Determine the [X, Y] coordinate at the center of the cell enclosing the given text.  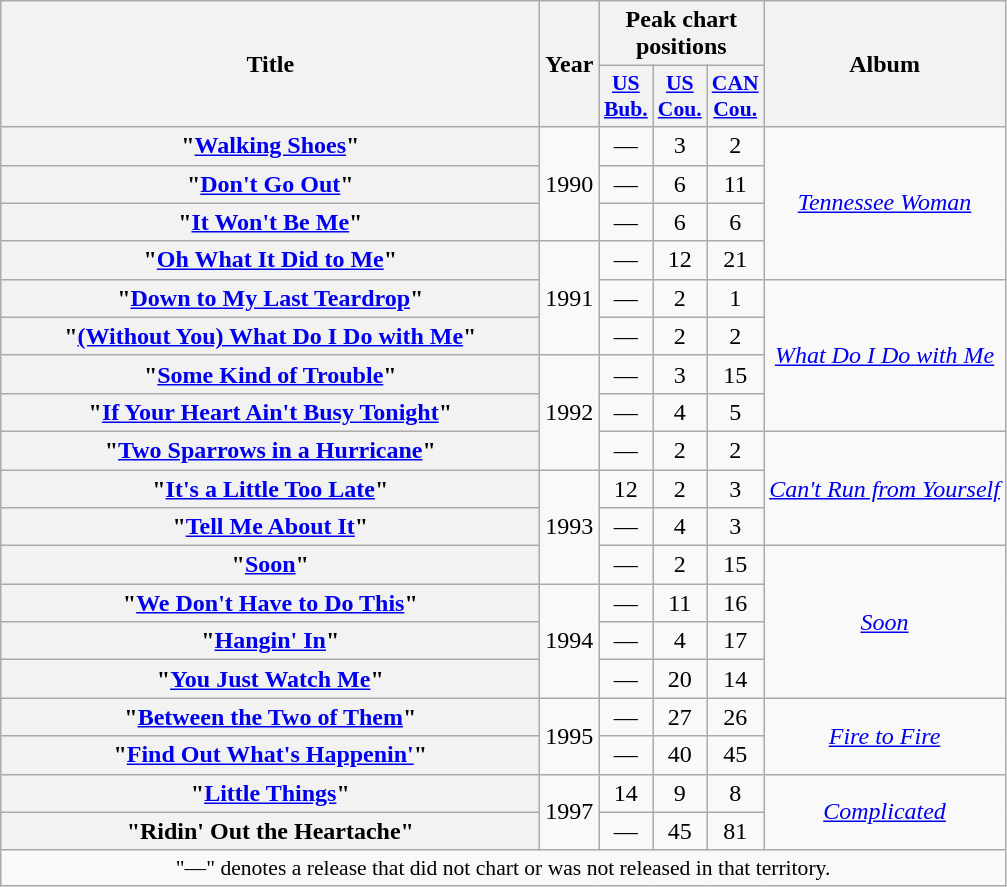
"If Your Heart Ain't Busy Tonight" [270, 412]
"Tell Me About It" [270, 527]
1 [736, 298]
Soon [885, 622]
"You Just Watch Me" [270, 679]
5 [736, 412]
USBub. [626, 96]
Can't Run from Yourself [885, 488]
27 [680, 717]
26 [736, 717]
Peak chart positions [682, 34]
USCou. [680, 96]
What Do I Do with Me [885, 355]
1991 [570, 298]
Year [570, 64]
1993 [570, 527]
"Don't Go Out" [270, 184]
1992 [570, 412]
8 [736, 793]
"Some Kind of Trouble" [270, 374]
"Walking Shoes" [270, 146]
"Two Sparrows in a Hurricane" [270, 450]
"Down to My Last Teardrop" [270, 298]
Title [270, 64]
17 [736, 641]
1990 [570, 184]
1997 [570, 812]
"(Without You) What Do I Do with Me" [270, 336]
Fire to Fire [885, 736]
"Oh What It Did to Me" [270, 260]
81 [736, 831]
1994 [570, 641]
"Little Things" [270, 793]
Tennessee Woman [885, 203]
"It's a Little Too Late" [270, 489]
"Find Out What's Happenin'" [270, 755]
20 [680, 679]
"We Don't Have to Do This" [270, 603]
Complicated [885, 812]
Album [885, 64]
1995 [570, 736]
"—" denotes a release that did not chart or was not released in that territory. [504, 868]
"Soon" [270, 565]
21 [736, 260]
"It Won't Be Me" [270, 222]
9 [680, 793]
"Hangin' In" [270, 641]
40 [680, 755]
"Ridin' Out the Heartache" [270, 831]
16 [736, 603]
CANCou. [736, 96]
"Between the Two of Them" [270, 717]
